Pinpoint the cell where the given text exists, returning its [x, y] midpoint coordinate. 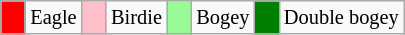
Birdie [136, 17]
Eagle [53, 17]
Bogey [222, 17]
Double bogey [342, 17]
